Search for the cell housing the specified text and yield its (x, y) center coordinate. 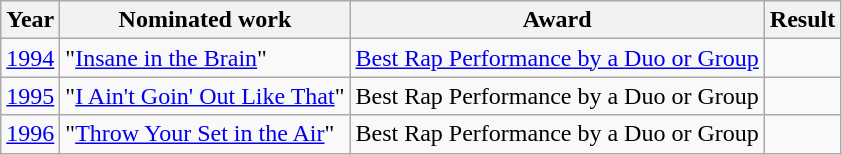
Nominated work (205, 20)
Award (557, 20)
Year (30, 20)
"Throw Your Set in the Air" (205, 134)
1996 (30, 134)
"I Ain't Goin' Out Like That" (205, 96)
1994 (30, 58)
Result (802, 20)
1995 (30, 96)
"Insane in the Brain" (205, 58)
